Determine the [X, Y] coordinate at the center of the cell enclosing the given text.  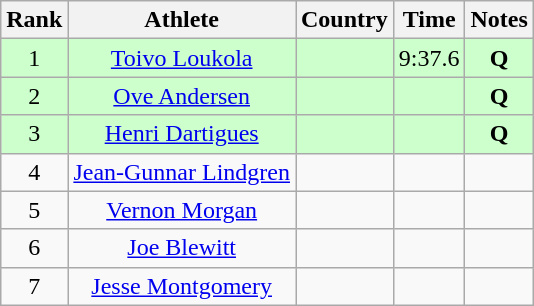
6 [34, 248]
Joe Blewitt [182, 248]
9:37.6 [429, 58]
Notes [499, 20]
Jean-Gunnar Lindgren [182, 172]
Rank [34, 20]
5 [34, 210]
1 [34, 58]
Athlete [182, 20]
Henri Dartigues [182, 134]
2 [34, 96]
Ove Andersen [182, 96]
Vernon Morgan [182, 210]
7 [34, 286]
4 [34, 172]
Jesse Montgomery [182, 286]
3 [34, 134]
Country [345, 20]
Toivo Loukola [182, 58]
Time [429, 20]
